Extract the (X, Y) coordinate from the center of the cell holding the provided text.  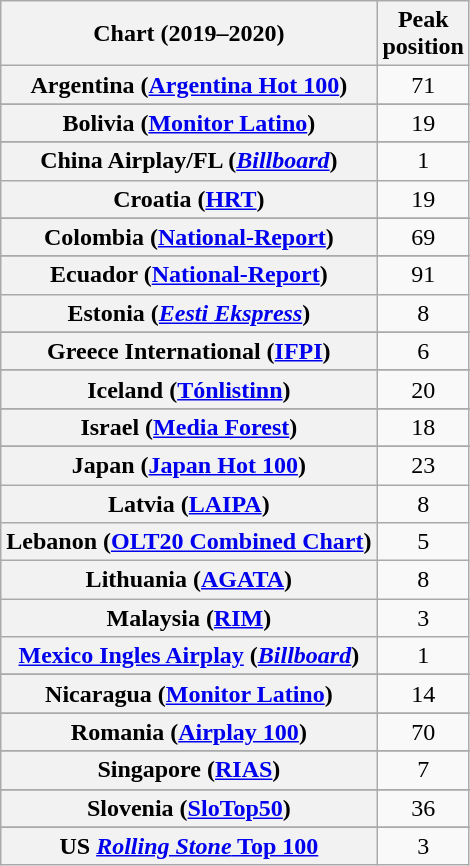
Peakposition (423, 34)
36 (423, 808)
Chart (2019–2020) (189, 34)
Slovenia (SloTop50) (189, 808)
Malaysia (RIM) (189, 618)
Latvia (LAIPA) (189, 503)
Colombia (National-Report) (189, 237)
Ecuador (National-Report) (189, 275)
23 (423, 465)
5 (423, 542)
70 (423, 732)
18 (423, 427)
Croatia (HRT) (189, 199)
Estonia (Eesti Ekspress) (189, 313)
20 (423, 389)
Nicaragua (Monitor Latino) (189, 694)
91 (423, 275)
Singapore (RIAS) (189, 770)
Lebanon (OLT20 Combined Chart) (189, 542)
US Rolling Stone Top 100 (189, 846)
6 (423, 351)
14 (423, 694)
Lithuania (AGATA) (189, 580)
7 (423, 770)
Iceland (Tónlistinn) (189, 389)
Romania (Airplay 100) (189, 732)
China Airplay/FL (Billboard) (189, 161)
Greece International (IFPI) (189, 351)
71 (423, 85)
Mexico Ingles Airplay (Billboard) (189, 656)
Japan (Japan Hot 100) (189, 465)
Bolivia (Monitor Latino) (189, 123)
Israel (Media Forest) (189, 427)
69 (423, 237)
Argentina (Argentina Hot 100) (189, 85)
